Provide the [x, y] coordinate of the cell's center where the given text is located.  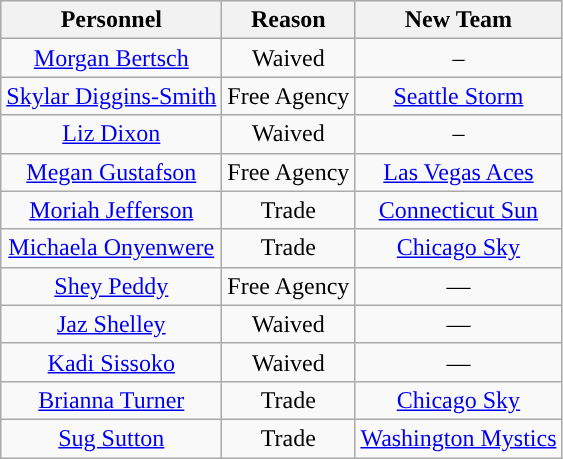
Personnel [112, 20]
Washington Mystics [458, 438]
Connecticut Sun [458, 210]
Las Vegas Aces [458, 172]
Sug Sutton [112, 438]
Liz Dixon [112, 134]
New Team [458, 20]
Megan Gustafson [112, 172]
Michaela Onyenwere [112, 248]
Shey Peddy [112, 286]
Skylar Diggins-Smith [112, 96]
Kadi Sissoko [112, 362]
Reason [288, 20]
Moriah Jefferson [112, 210]
Seattle Storm [458, 96]
Brianna Turner [112, 400]
Jaz Shelley [112, 324]
Morgan Bertsch [112, 58]
